Search for the cell housing the specified text and yield its [X, Y] center coordinate. 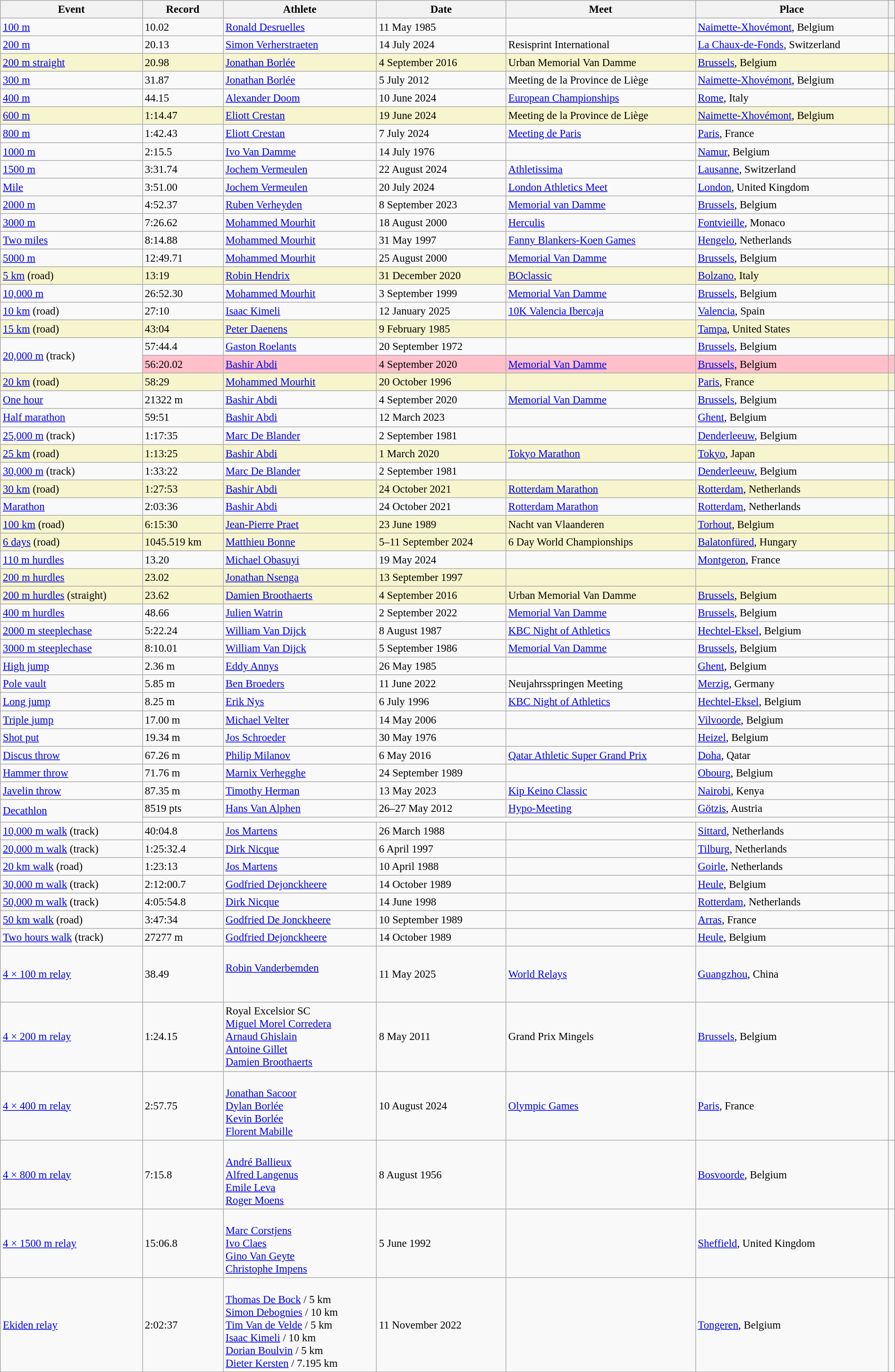
400 m [72, 98]
20.13 [183, 45]
Two hours walk (track) [72, 937]
8.25 m [183, 702]
43:04 [183, 329]
Memorial van Damme [600, 205]
30 km (road) [72, 489]
44.15 [183, 98]
20,000 m walk (track) [72, 849]
Alexander Doom [300, 98]
7:15.8 [183, 1175]
3000 m [72, 222]
Götzis, Austria [792, 809]
8:10.01 [183, 648]
Pole vault [72, 684]
26–27 May 2012 [441, 809]
Neujahrsspringen Meeting [600, 684]
Two miles [72, 240]
4 × 200 m relay [72, 1037]
17.00 m [183, 720]
5 June 1992 [441, 1243]
Mile [72, 187]
12:49.71 [183, 258]
50,000 m walk (track) [72, 902]
7 July 2024 [441, 134]
3:31.74 [183, 169]
23 June 1989 [441, 524]
1:25:32.4 [183, 849]
4 × 400 m relay [72, 1106]
Merzig, Germany [792, 684]
2:03:36 [183, 507]
2:57.75 [183, 1106]
Resisprint International [600, 45]
15:06.8 [183, 1243]
11 June 2022 [441, 684]
25,000 m (track) [72, 435]
Jonathan Nsenga [300, 578]
Hypo-Meeting [600, 809]
La Chaux-de-Fonds, Switzerland [792, 45]
Jonathan SacoorDylan BorléeKevin BorléeFlorent Mabille [300, 1106]
5.85 m [183, 684]
1045.519 km [183, 542]
4:52.37 [183, 205]
World Relays [600, 975]
31 December 2020 [441, 276]
4:05:54.8 [183, 902]
4 × 800 m relay [72, 1175]
8 August 1956 [441, 1175]
Bosvoorde, Belgium [792, 1175]
1500 m [72, 169]
30 May 1976 [441, 737]
Balatonfüred, Hungary [792, 542]
2:12:00.7 [183, 885]
3 September 1999 [441, 293]
1:33:22 [183, 471]
8 May 2011 [441, 1037]
Hammer throw [72, 773]
BOclassic [600, 276]
800 m [72, 134]
10 August 2024 [441, 1106]
5000 m [72, 258]
19 May 2024 [441, 560]
Robin Hendrix [300, 276]
Record [183, 9]
21322 m [183, 400]
8519 pts [183, 809]
6 July 1996 [441, 702]
10 September 1989 [441, 920]
Ronald Desruelles [300, 27]
4 × 1500 m relay [72, 1243]
22 August 2024 [441, 169]
Matthieu Bonne [300, 542]
5 September 1986 [441, 648]
Arras, France [792, 920]
Simon Verherstraeten [300, 45]
38.49 [183, 975]
5 km (road) [72, 276]
400 m hurdles [72, 613]
26 May 1985 [441, 666]
2000 m steeplechase [72, 631]
23.62 [183, 596]
Half marathon [72, 418]
26 March 1988 [441, 831]
14 July 1976 [441, 152]
10,000 m walk (track) [72, 831]
Meeting de Paris [600, 134]
Qatar Athletic Super Grand Prix [600, 755]
20 km (road) [72, 382]
24 September 1989 [441, 773]
Long jump [72, 702]
Tongeren, Belgium [792, 1325]
1:42.43 [183, 134]
Julien Watrin [300, 613]
57:44.4 [183, 347]
Goirle, Netherlands [792, 867]
26:52.30 [183, 293]
1:17:35 [183, 435]
56:20.02 [183, 365]
1:27:53 [183, 489]
40:04.8 [183, 831]
13.20 [183, 560]
2:02:37 [183, 1325]
Ekiden relay [72, 1325]
2000 m [72, 205]
31 May 1997 [441, 240]
3000 m steeplechase [72, 648]
Damien Broothaerts [300, 596]
1000 m [72, 152]
Isaac Kimeli [300, 311]
20 km walk (road) [72, 867]
Nairobi, Kenya [792, 791]
Athlete [300, 9]
18 August 2000 [441, 222]
Javelin throw [72, 791]
8 August 1987 [441, 631]
14 June 1998 [441, 902]
19.34 m [183, 737]
87.35 m [183, 791]
Lausanne, Switzerland [792, 169]
10.02 [183, 27]
58:29 [183, 382]
Michael Velter [300, 720]
Torhout, Belgium [792, 524]
Discus throw [72, 755]
10 June 2024 [441, 98]
1 March 2020 [441, 453]
Fontvieille, Monaco [792, 222]
12 January 2025 [441, 311]
11 November 2022 [441, 1325]
Heizel, Belgium [792, 737]
5 July 2012 [441, 80]
Tilburg, Netherlands [792, 849]
Event [72, 9]
Jean-Pierre Praet [300, 524]
Hans Van Alphen [300, 809]
8:14.88 [183, 240]
Date [441, 9]
Tampa, United States [792, 329]
Marathon [72, 507]
London, United Kingdom [792, 187]
1:14.47 [183, 116]
Athletissima [600, 169]
14 May 2006 [441, 720]
Eddy Annys [300, 666]
10 April 1988 [441, 867]
200 m [72, 45]
Ivo Van Damme [300, 152]
13 September 1997 [441, 578]
27:10 [183, 311]
Grand Prix Mingels [600, 1037]
London Athletics Meet [600, 187]
Thomas De Bock / 5 kmSimon Debognies / 10 kmTim Van de Velde / 5 kmIsaac Kimeli / 10 kmDorian Boulvin / 5 kmDieter Kersten / 7.195 km [300, 1325]
20 July 2024 [441, 187]
59:51 [183, 418]
Robin Vanderbemden [300, 975]
11 May 1985 [441, 27]
11 May 2025 [441, 975]
Guangzhou, China [792, 975]
25 August 2000 [441, 258]
13:19 [183, 276]
15 km (road) [72, 329]
48.66 [183, 613]
100 m [72, 27]
Gaston Roelants [300, 347]
Rome, Italy [792, 98]
7:26.62 [183, 222]
Royal Excelsior SCMiguel Morel CorrederaArnaud GhislainAntoine GilletDamien Broothaerts [300, 1037]
Decathlon [72, 811]
Valencia, Spain [792, 311]
Shot put [72, 737]
Marc CorstjensIvo ClaesGino Van GeyteChristophe Impens [300, 1243]
300 m [72, 80]
10K Valencia Ibercaja [600, 311]
110 m hurdles [72, 560]
2.36 m [183, 666]
20 October 1996 [441, 382]
20.98 [183, 63]
Marnix Verhegghe [300, 773]
Herculis [600, 222]
1:13:25 [183, 453]
6 April 1997 [441, 849]
71.76 m [183, 773]
Sheffield, United Kingdom [792, 1243]
20 September 1972 [441, 347]
8 September 2023 [441, 205]
6 May 2016 [441, 755]
5:22.24 [183, 631]
200 m hurdles [72, 578]
27277 m [183, 937]
13 May 2023 [441, 791]
Tokyo Marathon [600, 453]
One hour [72, 400]
1:23:13 [183, 867]
1:24.15 [183, 1037]
Place [792, 9]
200 m hurdles (straight) [72, 596]
Hengelo, Netherlands [792, 240]
19 June 2024 [441, 116]
Jos Schroeder [300, 737]
30,000 m (track) [72, 471]
25 km (road) [72, 453]
2 September 2022 [441, 613]
Vilvoorde, Belgium [792, 720]
10 km (road) [72, 311]
50 km walk (road) [72, 920]
Erik Nys [300, 702]
Fanny Blankers-Koen Games [600, 240]
Sittard, Netherlands [792, 831]
Ben Broeders [300, 684]
20,000 m (track) [72, 355]
600 m [72, 116]
Nacht van Vlaanderen [600, 524]
2:15.5 [183, 152]
André BallieuxAlfred LangenusEmile LevaRoger Moens [300, 1175]
31.87 [183, 80]
30,000 m walk (track) [72, 885]
Tokyo, Japan [792, 453]
Doha, Qatar [792, 755]
4 × 100 m relay [72, 975]
Timothy Herman [300, 791]
Peter Daenens [300, 329]
200 m straight [72, 63]
Triple jump [72, 720]
6 Day World Championships [600, 542]
Montgeron, France [792, 560]
Godfried De Jonckheere [300, 920]
3:51.00 [183, 187]
High jump [72, 666]
3:47:34 [183, 920]
Ruben Verheyden [300, 205]
67.26 m [183, 755]
Philip Milanov [300, 755]
6 days (road) [72, 542]
Obourg, Belgium [792, 773]
23.02 [183, 578]
12 March 2023 [441, 418]
Olympic Games [600, 1106]
Meet [600, 9]
Kip Keino Classic [600, 791]
10,000 m [72, 293]
14 July 2024 [441, 45]
European Championships [600, 98]
100 km (road) [72, 524]
Bolzano, Italy [792, 276]
6:15:30 [183, 524]
5–11 September 2024 [441, 542]
Michael Obasuyi [300, 560]
9 February 1985 [441, 329]
Namur, Belgium [792, 152]
